Provide the [X, Y] coordinate of the cell's center where the given text is located.  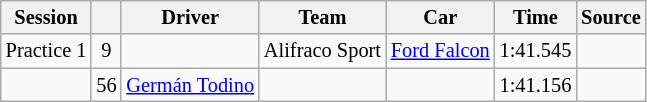
Car [440, 17]
56 [106, 85]
Time [536, 17]
9 [106, 51]
Team [322, 17]
Germán Todino [190, 85]
Practice 1 [46, 51]
Ford Falcon [440, 51]
Session [46, 17]
1:41.156 [536, 85]
Source [610, 17]
Driver [190, 17]
1:41.545 [536, 51]
Alifraco Sport [322, 51]
